Detect which cell encompasses the target text, then output its [X, Y] center coordinate. 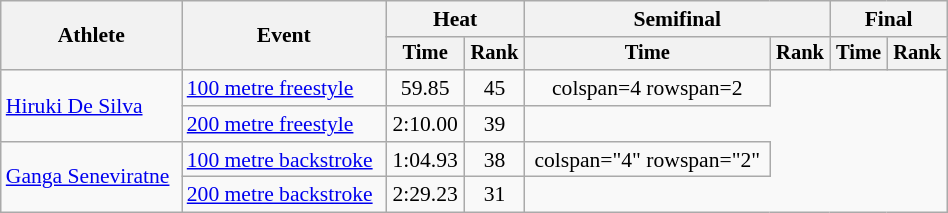
Event [284, 36]
38 [494, 160]
100 metre backstroke [284, 160]
Semifinal [677, 19]
Hiruki De Silva [92, 106]
colspan=4 rowspan=2 [647, 88]
31 [494, 195]
200 metre backstroke [284, 195]
2:10.00 [426, 124]
45 [494, 88]
100 metre freestyle [284, 88]
colspan="4" rowspan="2" [647, 160]
2:29.23 [426, 195]
Ganga Seneviratne [92, 178]
Final [888, 19]
Heat [456, 19]
59.85 [426, 88]
200 metre freestyle [284, 124]
39 [494, 124]
1:04.93 [426, 160]
Athlete [92, 36]
